Determine the [X, Y] coordinate at the center of the cell enclosing the given text.  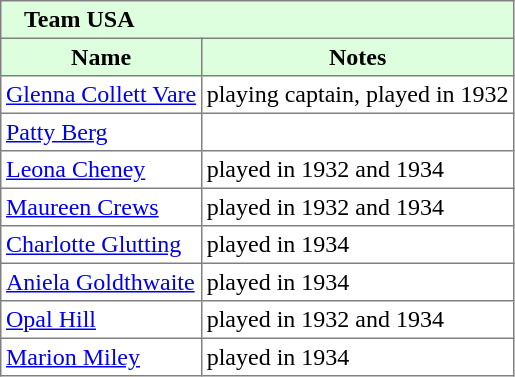
Maureen Crews [102, 207]
Leona Cheney [102, 170]
Marion Miley [102, 357]
Name [102, 57]
playing captain, played in 1932 [357, 95]
Glenna Collett Vare [102, 95]
Opal Hill [102, 320]
Charlotte Glutting [102, 245]
Aniela Goldthwaite [102, 282]
Notes [357, 57]
Patty Berg [102, 132]
Team USA [258, 20]
